Find where the given text appears and provide that cell's center as [X, Y] coordinate. 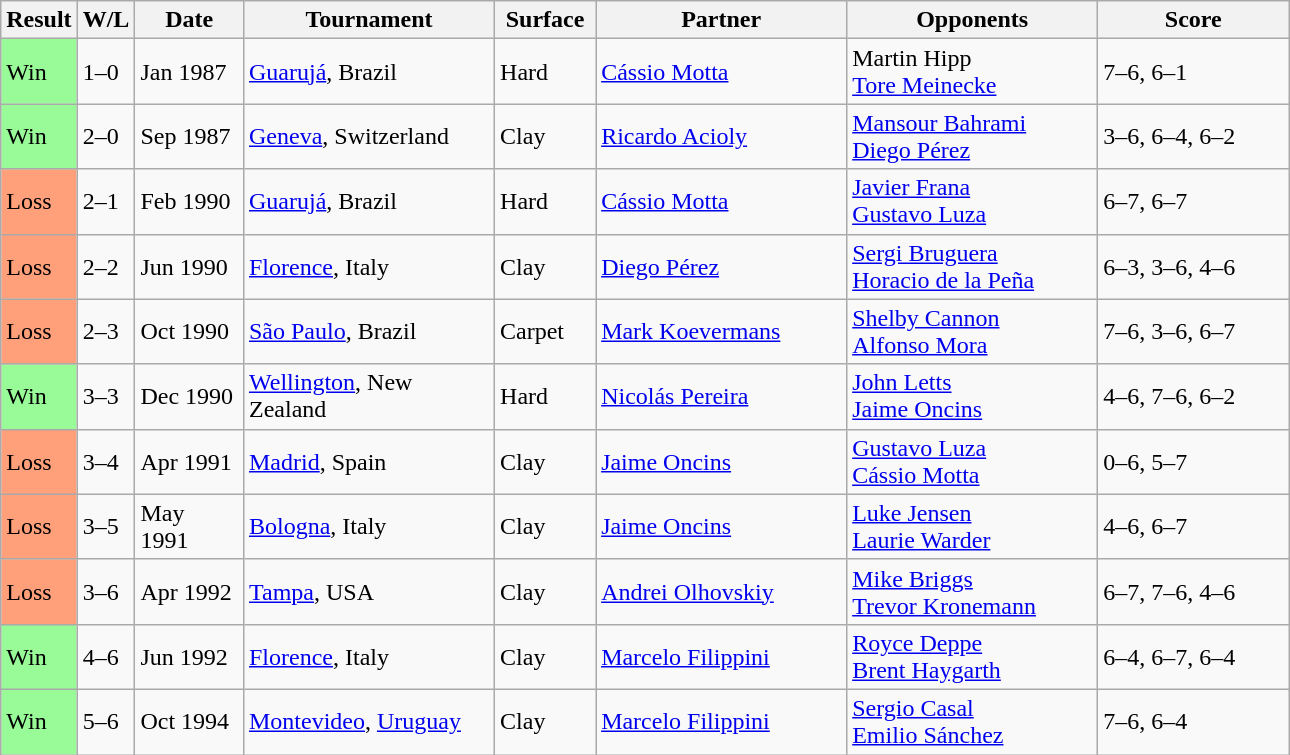
Jun 1990 [190, 266]
Luke Jensen Laurie Warder [972, 526]
Tampa, USA [368, 592]
2–2 [106, 266]
3–6, 6–4, 6–2 [1194, 136]
São Paulo, Brazil [368, 332]
6–3, 3–6, 4–6 [1194, 266]
Feb 1990 [190, 202]
Ricardo Acioly [722, 136]
Andrei Olhovskiy [722, 592]
6–4, 6–7, 6–4 [1194, 656]
Jun 1992 [190, 656]
Madrid, Spain [368, 462]
2–3 [106, 332]
Mike Briggs Trevor Kronemann [972, 592]
Surface [546, 20]
3–5 [106, 526]
May 1991 [190, 526]
W/L [106, 20]
5–6 [106, 722]
7–6, 3–6, 6–7 [1194, 332]
Jan 1987 [190, 72]
Royce Deppe Brent Haygarth [972, 656]
1–0 [106, 72]
Bologna, Italy [368, 526]
Nicolás Pereira [722, 396]
John Letts Jaime Oncins [972, 396]
3–4 [106, 462]
0–6, 5–7 [1194, 462]
2–0 [106, 136]
Apr 1991 [190, 462]
3–6 [106, 592]
Mark Koevermans [722, 332]
4–6, 7–6, 6–2 [1194, 396]
Martin Hipp Tore Meinecke [972, 72]
Oct 1990 [190, 332]
4–6, 6–7 [1194, 526]
Javier Frana Gustavo Luza [972, 202]
Opponents [972, 20]
Diego Pérez [722, 266]
7–6, 6–1 [1194, 72]
Geneva, Switzerland [368, 136]
Apr 1992 [190, 592]
Montevideo, Uruguay [368, 722]
6–7, 7–6, 4–6 [1194, 592]
Partner [722, 20]
Result [39, 20]
Sep 1987 [190, 136]
3–3 [106, 396]
Oct 1994 [190, 722]
Carpet [546, 332]
Tournament [368, 20]
6–7, 6–7 [1194, 202]
Sergio Casal Emilio Sánchez [972, 722]
Score [1194, 20]
4–6 [106, 656]
7–6, 6–4 [1194, 722]
2–1 [106, 202]
Gustavo Luza Cássio Motta [972, 462]
Mansour Bahrami Diego Pérez [972, 136]
Shelby Cannon Alfonso Mora [972, 332]
Sergi Bruguera Horacio de la Peña [972, 266]
Dec 1990 [190, 396]
Date [190, 20]
Wellington, New Zealand [368, 396]
